Detect which cell encompasses the target text, then output its (x, y) center coordinate. 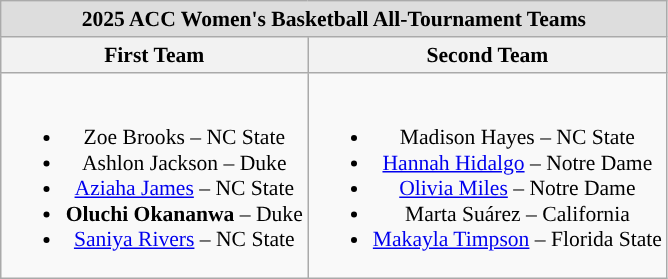
Madison Hayes – NC StateHannah Hidalgo – Notre DameOlivia Miles – Notre DameMarta Suárez – CaliforniaMakayla Timpson – Florida State (488, 175)
First Team (154, 55)
2025 ACC Women's Basketball All-Tournament Teams (334, 19)
Second Team (488, 55)
Zoe Brooks – NC StateAshlon Jackson – DukeAziaha James – NC StateOluchi Okananwa – DukeSaniya Rivers – NC State (154, 175)
